Find where the given text appears and provide that cell's center as [X, Y] coordinate. 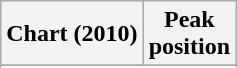
Peakposition [189, 34]
Chart (2010) [72, 34]
